Find where the given text appears and provide that cell's center as (x, y) coordinate. 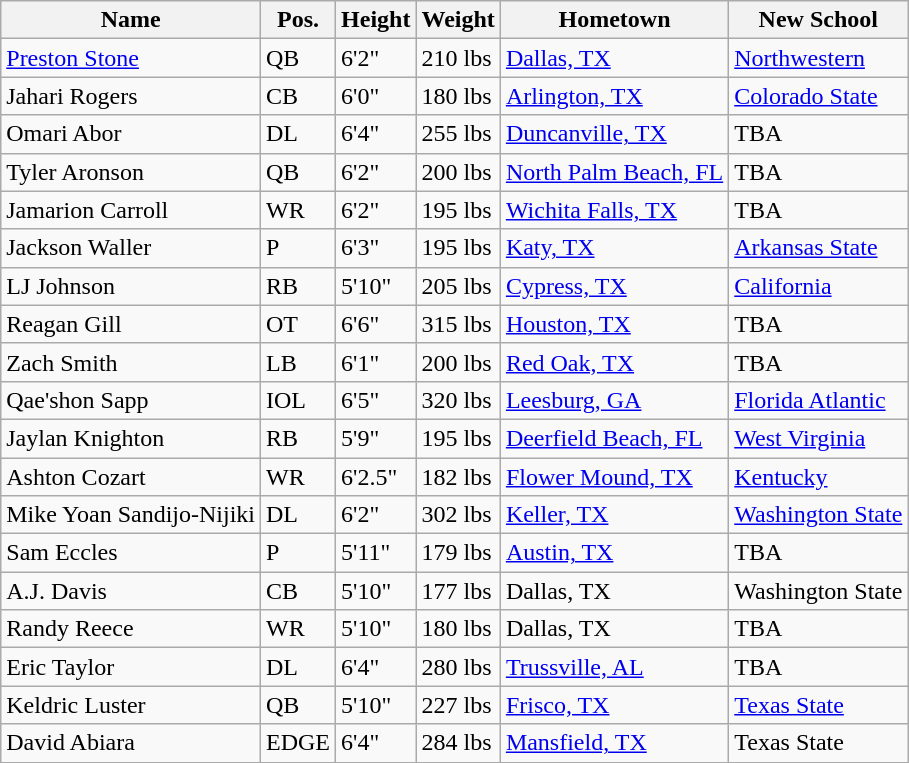
Ashton Cozart (131, 477)
Jackson Waller (131, 248)
Houston, TX (614, 324)
Name (131, 20)
5'9" (376, 438)
Height (376, 20)
227 lbs (458, 705)
Jamarion Carroll (131, 210)
Keldric Luster (131, 705)
Jahari Rogers (131, 96)
Kentucky (818, 477)
Weight (458, 20)
Florida Atlantic (818, 400)
6'0" (376, 96)
302 lbs (458, 515)
6'6" (376, 324)
Colorado State (818, 96)
New School (818, 20)
A.J. Davis (131, 591)
Sam Eccles (131, 553)
205 lbs (458, 286)
Omari Abor (131, 134)
6'1" (376, 362)
182 lbs (458, 477)
Hometown (614, 20)
Arkansas State (818, 248)
Northwestern (818, 58)
Preston Stone (131, 58)
6'2.5" (376, 477)
179 lbs (458, 553)
Mike Yoan Sandijo-Nijiki (131, 515)
6'5" (376, 400)
Flower Mound, TX (614, 477)
280 lbs (458, 667)
Reagan Gill (131, 324)
6'3" (376, 248)
177 lbs (458, 591)
Leesburg, GA (614, 400)
Red Oak, TX (614, 362)
315 lbs (458, 324)
Duncanville, TX (614, 134)
Cypress, TX (614, 286)
255 lbs (458, 134)
LJ Johnson (131, 286)
Qae'shon Sapp (131, 400)
Deerfield Beach, FL (614, 438)
Jaylan Knighton (131, 438)
320 lbs (458, 400)
Tyler Aronson (131, 172)
Wichita Falls, TX (614, 210)
Frisco, TX (614, 705)
Arlington, TX (614, 96)
Katy, TX (614, 248)
284 lbs (458, 743)
North Palm Beach, FL (614, 172)
Randy Reece (131, 629)
California (818, 286)
OT (298, 324)
EDGE (298, 743)
David Abiara (131, 743)
Trussville, AL (614, 667)
Mansfield, TX (614, 743)
IOL (298, 400)
West Virginia (818, 438)
210 lbs (458, 58)
Keller, TX (614, 515)
Zach Smith (131, 362)
LB (298, 362)
Austin, TX (614, 553)
5'11" (376, 553)
Eric Taylor (131, 667)
Pos. (298, 20)
